Return the [x, y] coordinate for the center point of the cell that contains the specified text.  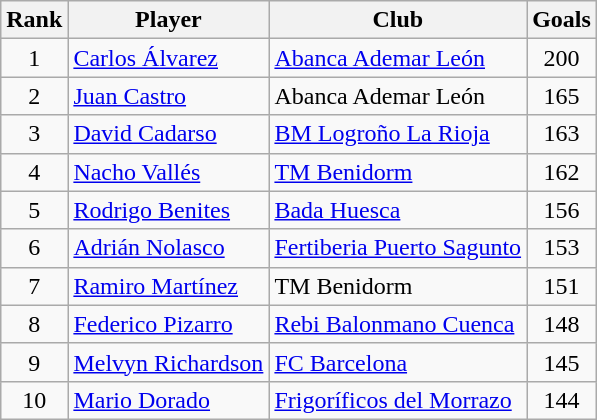
Melvyn Richardson [168, 362]
6 [34, 248]
Player [168, 20]
David Cadarso [168, 134]
FC Barcelona [398, 362]
10 [34, 400]
Fertiberia Puerto Sagunto [398, 248]
1 [34, 58]
2 [34, 96]
BM Logroño La Rioja [398, 134]
Goals [562, 20]
163 [562, 134]
9 [34, 362]
Rebi Balonmano Cuenca [398, 324]
145 [562, 362]
8 [34, 324]
200 [562, 58]
Juan Castro [168, 96]
148 [562, 324]
Club [398, 20]
Nacho Vallés [168, 172]
Carlos Álvarez [168, 58]
144 [562, 400]
151 [562, 286]
156 [562, 210]
Rank [34, 20]
3 [34, 134]
4 [34, 172]
Frigoríficos del Morrazo [398, 400]
Rodrigo Benites [168, 210]
165 [562, 96]
Bada Huesca [398, 210]
Federico Pizarro [168, 324]
5 [34, 210]
Mario Dorado [168, 400]
Ramiro Martínez [168, 286]
Adrián Nolasco [168, 248]
162 [562, 172]
153 [562, 248]
7 [34, 286]
